Locate the cell with the specified text and output its (x, y) center coordinate. 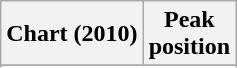
Peakposition (189, 34)
Chart (2010) (72, 34)
